Output the [x, y] coordinate of the center of the cell containing the given text.  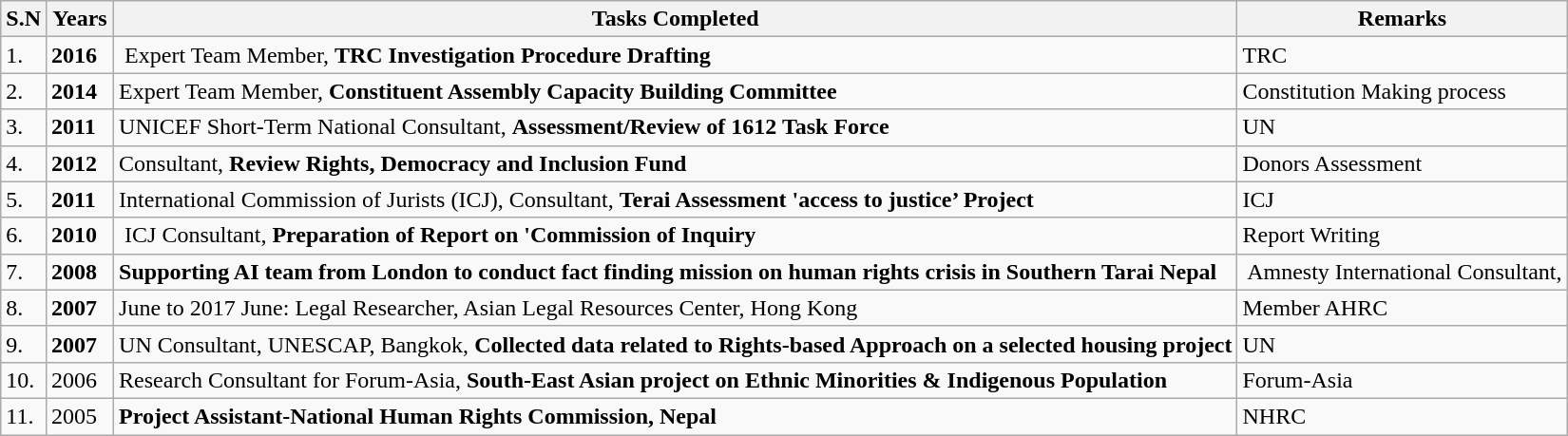
S.N [24, 19]
Supporting AI team from London to conduct fact finding mission on human rights crisis in Southern Tarai Nepal [676, 272]
Project Assistant-National Human Rights Commission, Nepal [676, 416]
Consultant, Review Rights, Democracy and Inclusion Fund [676, 163]
10. [24, 380]
Expert Team Member, TRC Investigation Procedure Drafting [676, 55]
Research Consultant for Forum-Asia, South-East Asian project on Ethnic Minorities & Indigenous Population [676, 380]
5. [24, 199]
TRC [1403, 55]
Forum-Asia [1403, 380]
11. [24, 416]
2008 [80, 272]
NHRC [1403, 416]
3. [24, 127]
2. [24, 91]
2010 [80, 236]
2006 [80, 380]
9. [24, 344]
8. [24, 308]
Tasks Completed [676, 19]
Constitution Making process [1403, 91]
Member AHRC [1403, 308]
UN Consultant, UNESCAP, Bangkok, Collected data related to Rights-based Approach on a selected housing project [676, 344]
June to 2017 June: Legal Researcher, Asian Legal Resources Center, Hong Kong [676, 308]
2012 [80, 163]
Report Writing [1403, 236]
ICJ Consultant, Preparation of Report on 'Commission of Inquiry [676, 236]
2016 [80, 55]
Donors Assessment [1403, 163]
2014 [80, 91]
ICJ [1403, 199]
Amnesty International Consultant, [1403, 272]
Years [80, 19]
International Commission of Jurists (ICJ), Consultant, Terai Assessment 'access to justice’ Project [676, 199]
Expert Team Member, Constituent Assembly Capacity Building Committee [676, 91]
7. [24, 272]
UNICEF Short-Term National Consultant, Assessment/Review of 1612 Task Force [676, 127]
Remarks [1403, 19]
6. [24, 236]
4. [24, 163]
2005 [80, 416]
1. [24, 55]
